Determine the (x, y) coordinate at the center of the cell enclosing the given text.  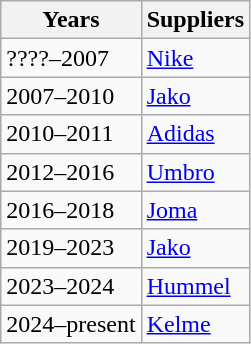
2007–2010 (71, 96)
2016–2018 (71, 210)
Adidas (195, 134)
2012–2016 (71, 172)
Years (71, 20)
2024–present (71, 324)
2023–2024 (71, 286)
2019–2023 (71, 248)
Nike (195, 58)
Umbro (195, 172)
????–2007 (71, 58)
Kelme (195, 324)
Suppliers (195, 20)
Hummel (195, 286)
Joma (195, 210)
2010–2011 (71, 134)
